Detect which cell encompasses the target text, then output its [x, y] center coordinate. 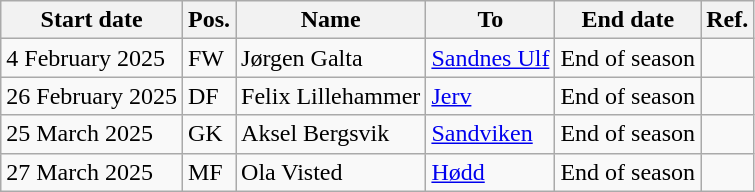
GK [208, 134]
27 March 2025 [92, 172]
Jerv [490, 96]
Hødd [490, 172]
Sandviken [490, 134]
25 March 2025 [92, 134]
MF [208, 172]
26 February 2025 [92, 96]
DF [208, 96]
4 February 2025 [92, 58]
Ref. [728, 20]
Jørgen Galta [331, 58]
Start date [92, 20]
Aksel Bergsvik [331, 134]
Felix Lillehammer [331, 96]
Name [331, 20]
Pos. [208, 20]
Ola Visted [331, 172]
Sandnes Ulf [490, 58]
To [490, 20]
End date [628, 20]
FW [208, 58]
